Search for the cell housing the specified text and yield its (x, y) center coordinate. 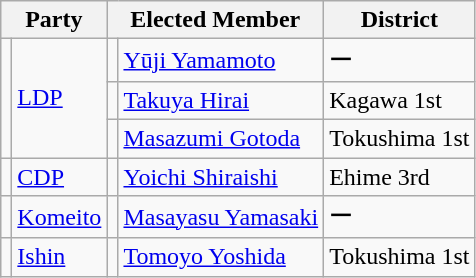
Yoichi Shiraishi (221, 177)
LDP (60, 98)
Yūji Yamamoto (221, 60)
Masazumi Gotoda (221, 138)
Komeito (60, 218)
Ishin (60, 257)
Kagawa 1st (400, 100)
Masayasu Yamasaki (221, 218)
District (400, 20)
Ehime 3rd (400, 177)
Tomoyo Yoshida (221, 257)
Party (54, 20)
CDP (60, 177)
Elected Member (216, 20)
Takuya Hirai (221, 100)
